Locate the cell with the specified text and output its (x, y) center coordinate. 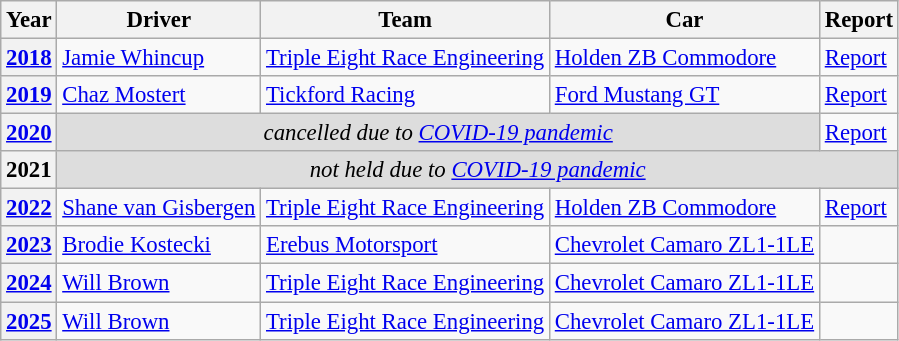
2022 (29, 208)
Tickford Racing (406, 95)
Shane van Gisbergen (159, 208)
Car (684, 20)
Team (406, 20)
not held due to COVID-19 pandemic (478, 170)
Erebus Motorsport (406, 245)
Ford Mustang GT (684, 95)
2023 (29, 245)
2019 (29, 95)
Jamie Whincup (159, 58)
cancelled due to COVID-19 pandemic (438, 133)
Driver (159, 20)
2021 (29, 170)
2018 (29, 58)
Year (29, 20)
Chaz Mostert (159, 95)
Brodie Kostecki (159, 245)
2024 (29, 283)
2025 (29, 321)
2020 (29, 133)
